Provide the [x, y] coordinate of the cell's center where the given text is located.  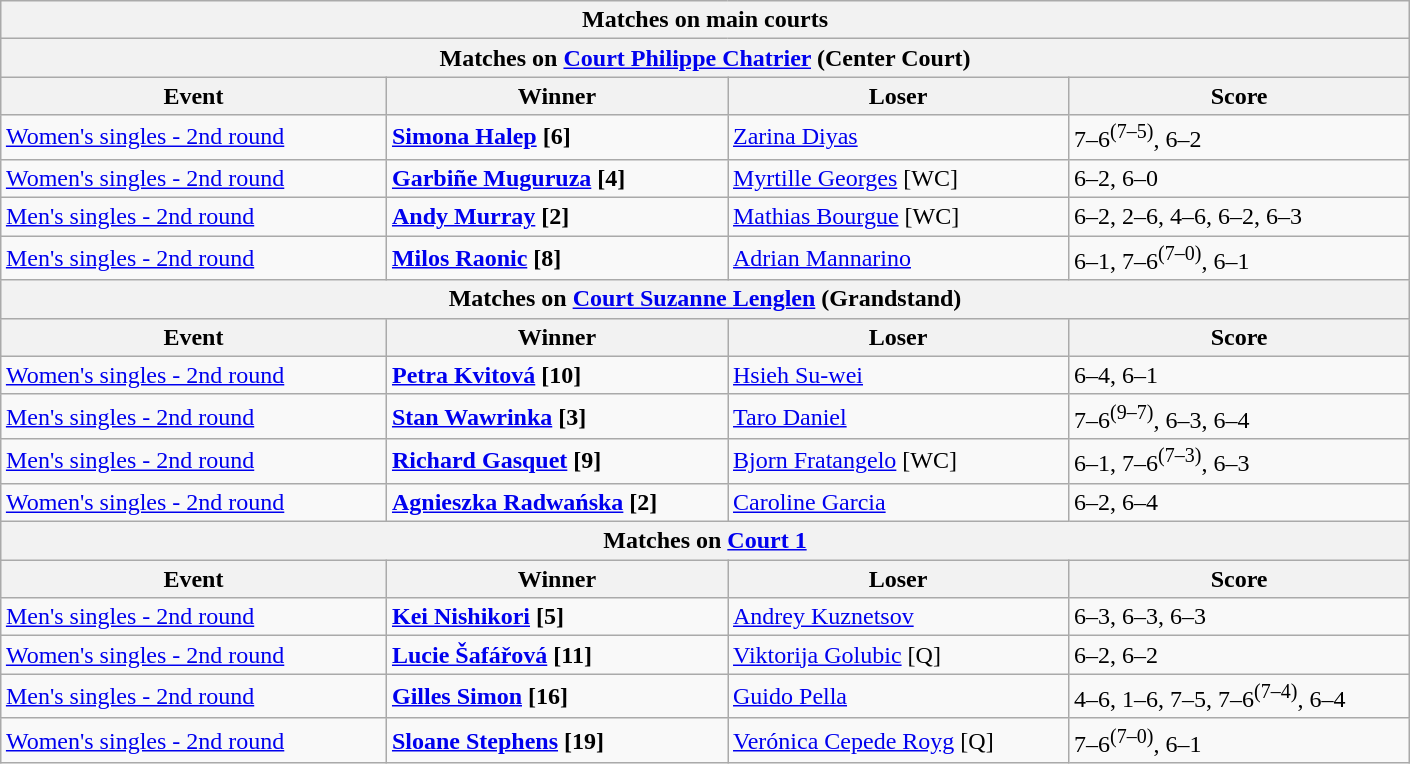
Zarina Diyas [898, 138]
6–2, 6–2 [1240, 655]
Matches on Court 1 [704, 541]
Andrey Kuznetsov [898, 617]
Caroline Garcia [898, 502]
Simona Halep [6] [556, 138]
Andy Murray [2] [556, 217]
Hsieh Su-wei [898, 375]
Adrian Mannarino [898, 258]
Guido Pella [898, 696]
6–2, 2–6, 4–6, 6–2, 6–3 [1240, 217]
4–6, 1–6, 7–5, 7–6(7–4), 6–4 [1240, 696]
6–2, 6–4 [1240, 502]
Petra Kvitová [10] [556, 375]
Matches on Court Philippe Chatrier (Center Court) [704, 58]
6–1, 7–6(7–0), 6–1 [1240, 258]
Richard Gasquet [9] [556, 462]
Mathias Bourgue [WC] [898, 217]
Kei Nishikori [5] [556, 617]
7–6(9–7), 6–3, 6–4 [1240, 416]
Taro Daniel [898, 416]
Agnieszka Radwańska [2] [556, 502]
Garbiñe Muguruza [4] [556, 178]
Stan Wawrinka [3] [556, 416]
6–4, 6–1 [1240, 375]
7–6(7–5), 6–2 [1240, 138]
6–2, 6–0 [1240, 178]
Bjorn Fratangelo [WC] [898, 462]
7–6(7–0), 6–1 [1240, 740]
6–3, 6–3, 6–3 [1240, 617]
Milos Raonic [8] [556, 258]
Gilles Simon [16] [556, 696]
Viktorija Golubic [Q] [898, 655]
6–1, 7–6(7–3), 6–3 [1240, 462]
Verónica Cepede Royg [Q] [898, 740]
Myrtille Georges [WC] [898, 178]
Sloane Stephens [19] [556, 740]
Matches on main courts [704, 20]
Matches on Court Suzanne Lenglen (Grandstand) [704, 299]
Lucie Šafářová [11] [556, 655]
